Return (x, y) of the center of cell containing provided text 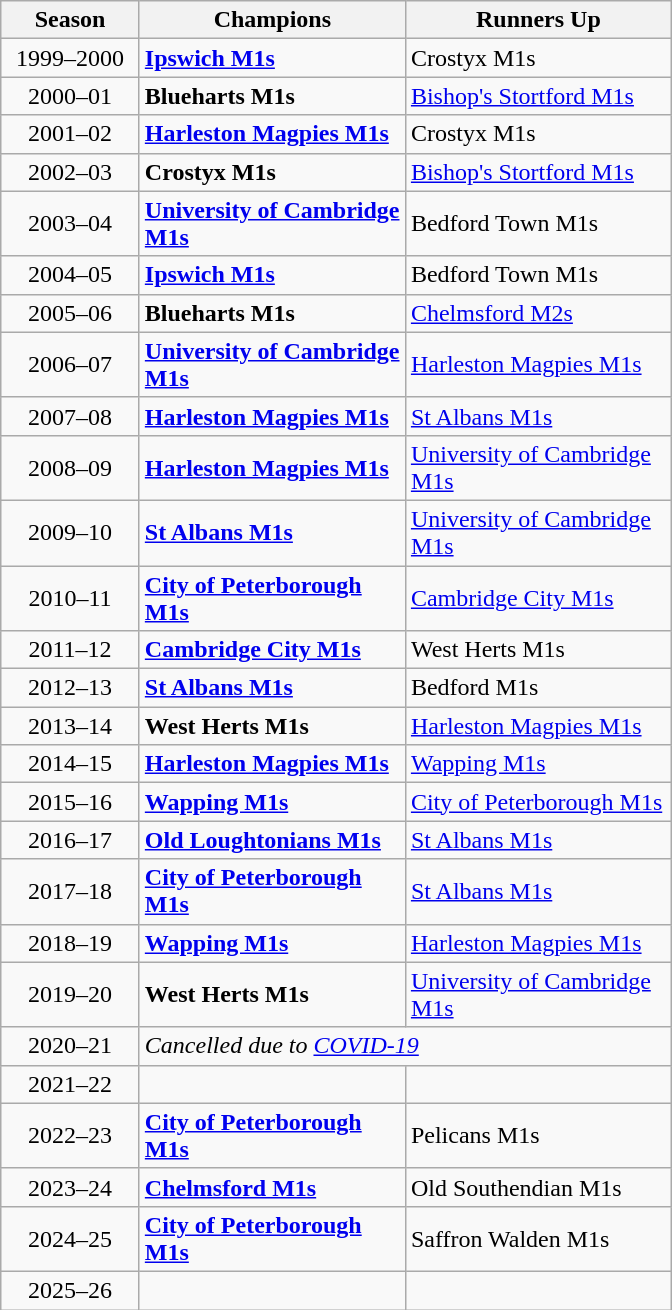
1999–2000 (70, 58)
Champions (272, 20)
Runners Up (538, 20)
Chelmsford M1s (272, 1187)
2003–04 (70, 224)
2016–17 (70, 840)
2013–14 (70, 726)
2000–01 (70, 96)
Bedford M1s (538, 688)
2024–25 (70, 1238)
2020–21 (70, 1046)
2009–10 (70, 532)
2007–08 (70, 416)
Season (70, 20)
Chelmsford M2s (538, 313)
2006–07 (70, 364)
2019–20 (70, 994)
2010–11 (70, 598)
2011–12 (70, 650)
2014–15 (70, 764)
2025–26 (70, 1290)
2012–13 (70, 688)
Pelicans M1s (538, 1136)
Old Southendian M1s (538, 1187)
2018–19 (70, 943)
2004–05 (70, 275)
Old Loughtonians M1s (272, 840)
2022–23 (70, 1136)
2001–02 (70, 134)
2002–03 (70, 172)
2023–24 (70, 1187)
2008–09 (70, 468)
2005–06 (70, 313)
2015–16 (70, 802)
Saffron Walden M1s (538, 1238)
2021–22 (70, 1084)
2017–18 (70, 892)
Cancelled due to COVID-19 (405, 1046)
